Locate the cell with the specified text and output its [X, Y] center coordinate. 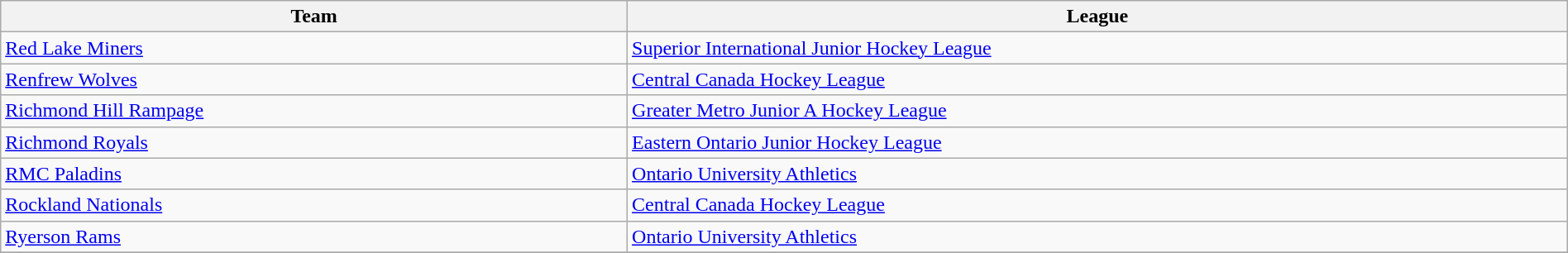
Superior International Junior Hockey League [1098, 48]
Greater Metro Junior A Hockey League [1098, 111]
Rockland Nationals [314, 205]
Richmond Royals [314, 142]
League [1098, 17]
Eastern Ontario Junior Hockey League [1098, 142]
RMC Paladins [314, 174]
Team [314, 17]
Ryerson Rams [314, 236]
Renfrew Wolves [314, 79]
Red Lake Miners [314, 48]
Richmond Hill Rampage [314, 111]
